Provide the [X, Y] coordinate of the cell's center where the given text is located.  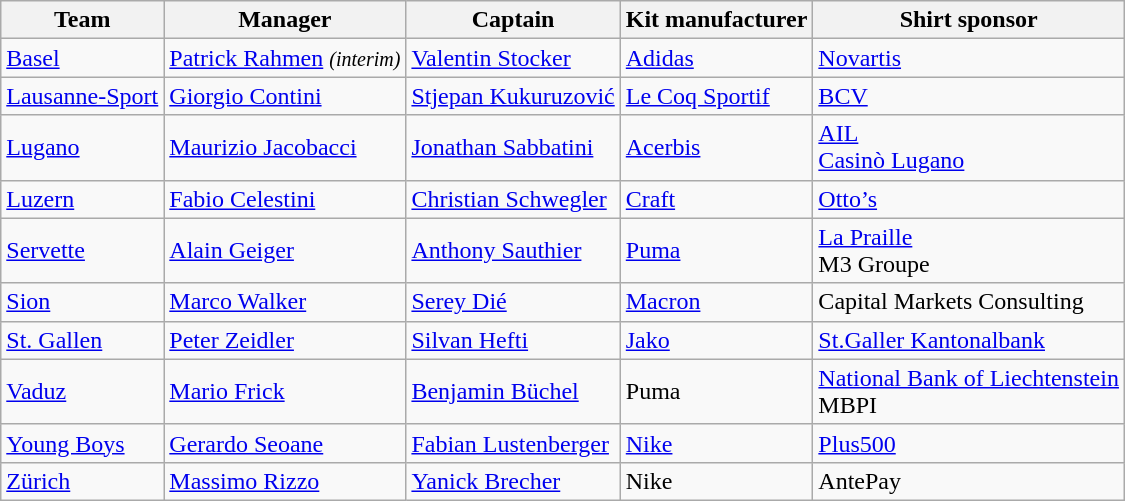
Giorgio Contini [285, 96]
Anthony Sauthier [513, 250]
Acerbis [716, 148]
Massimo Rizzo [285, 481]
Christian Schwegler [513, 199]
BCV [969, 96]
Servette [82, 250]
Le Coq Sportif [716, 96]
Capital Markets Consulting [969, 302]
AIL Casinò Lugano [969, 148]
Shirt sponsor [969, 20]
Benjamin Büchel [513, 392]
Alain Geiger [285, 250]
Fabio Celestini [285, 199]
La Praille M3 Groupe [969, 250]
Lugano [82, 148]
Jako [716, 340]
Yanick Brecher [513, 481]
Young Boys [82, 443]
St.Galler Kantonalbank [969, 340]
Marco Walker [285, 302]
National Bank of Liechtenstein MBPI [969, 392]
Captain [513, 20]
Valentin Stocker [513, 58]
Manager [285, 20]
Peter Zeidler [285, 340]
Maurizio Jacobacci [285, 148]
Fabian Lustenberger [513, 443]
Mario Frick [285, 392]
Vaduz [82, 392]
Sion [82, 302]
Adidas [716, 58]
Plus500 [969, 443]
Kit manufacturer [716, 20]
Craft [716, 199]
Novartis [969, 58]
Luzern [82, 199]
Silvan Hefti [513, 340]
Lausanne-Sport [82, 96]
Team [82, 20]
Basel [82, 58]
Serey Dié [513, 302]
St. Gallen [82, 340]
Patrick Rahmen (interim) [285, 58]
Stjepan Kukuruzović [513, 96]
Macron [716, 302]
Jonathan Sabbatini [513, 148]
Gerardo Seoane [285, 443]
Zürich [82, 481]
Otto’s [969, 199]
AntePay [969, 481]
